Return [X, Y] of the center of cell containing provided text 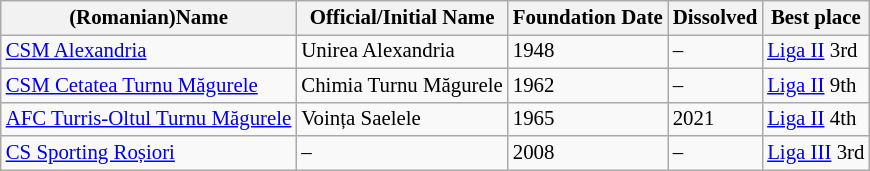
(Romanian)Name [149, 18]
Voința Saelele [402, 119]
Liga II 3rd [816, 51]
1948 [588, 51]
Unirea Alexandria [402, 51]
Liga II 9th [816, 85]
Foundation Date [588, 18]
2021 [715, 119]
1962 [588, 85]
Liga II 4th [816, 119]
CSM Cetatea Turnu Măgurele [149, 85]
AFC Turris-Oltul Turnu Măgurele [149, 119]
2008 [588, 153]
CSM Alexandria [149, 51]
Liga III 3rd [816, 153]
CS Sporting Roșiori [149, 153]
1965 [588, 119]
Chimia Turnu Măgurele [402, 85]
Official/Initial Name [402, 18]
Dissolved [715, 18]
Best place [816, 18]
